Capture the cell that displays the provided text and extract its [x, y] central coordinate. 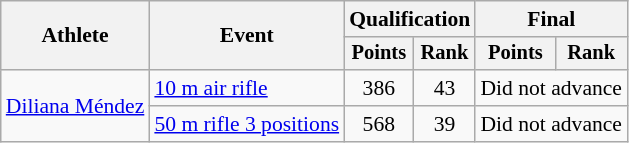
Diliana Méndez [76, 106]
Qualification [410, 19]
568 [378, 124]
10 m air rifle [246, 88]
Final [551, 19]
Event [246, 36]
39 [444, 124]
50 m rifle 3 positions [246, 124]
43 [444, 88]
386 [378, 88]
Athlete [76, 36]
